Detect which cell encompasses the target text, then output its [x, y] center coordinate. 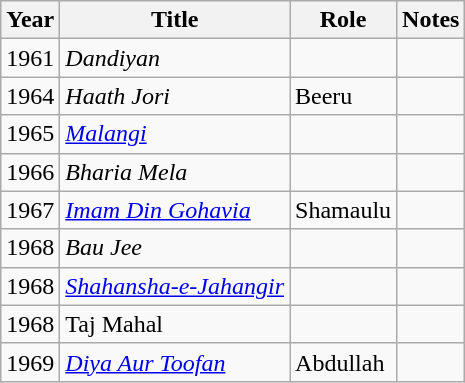
Taj Mahal [175, 324]
Title [175, 20]
Malangi [175, 134]
Imam Din Gohavia [175, 210]
Bharia Mela [175, 172]
1969 [30, 362]
1961 [30, 58]
Diya Aur Toofan [175, 362]
Dandiyan [175, 58]
1965 [30, 134]
Shamaulu [344, 210]
1966 [30, 172]
1964 [30, 96]
Haath Jori [175, 96]
Abdullah [344, 362]
Year [30, 20]
Bau Jee [175, 248]
Shahansha-e-Jahangir [175, 286]
Beeru [344, 96]
Role [344, 20]
1967 [30, 210]
Notes [431, 20]
